Detect which cell encompasses the target text, then output its [x, y] center coordinate. 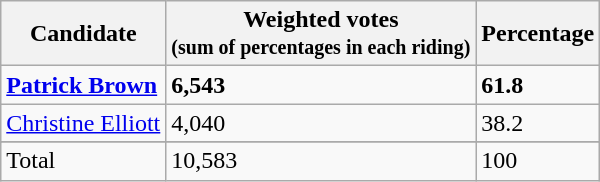
61.8 [538, 85]
Christine Elliott [84, 123]
Patrick Brown [84, 85]
10,583 [321, 161]
Weighted votes(sum of percentages in each riding) [321, 34]
6,543 [321, 85]
Total [84, 161]
100 [538, 161]
38.2 [538, 123]
Percentage [538, 34]
4,040 [321, 123]
Candidate [84, 34]
